Find where the given text appears and provide that cell's center as (x, y) coordinate. 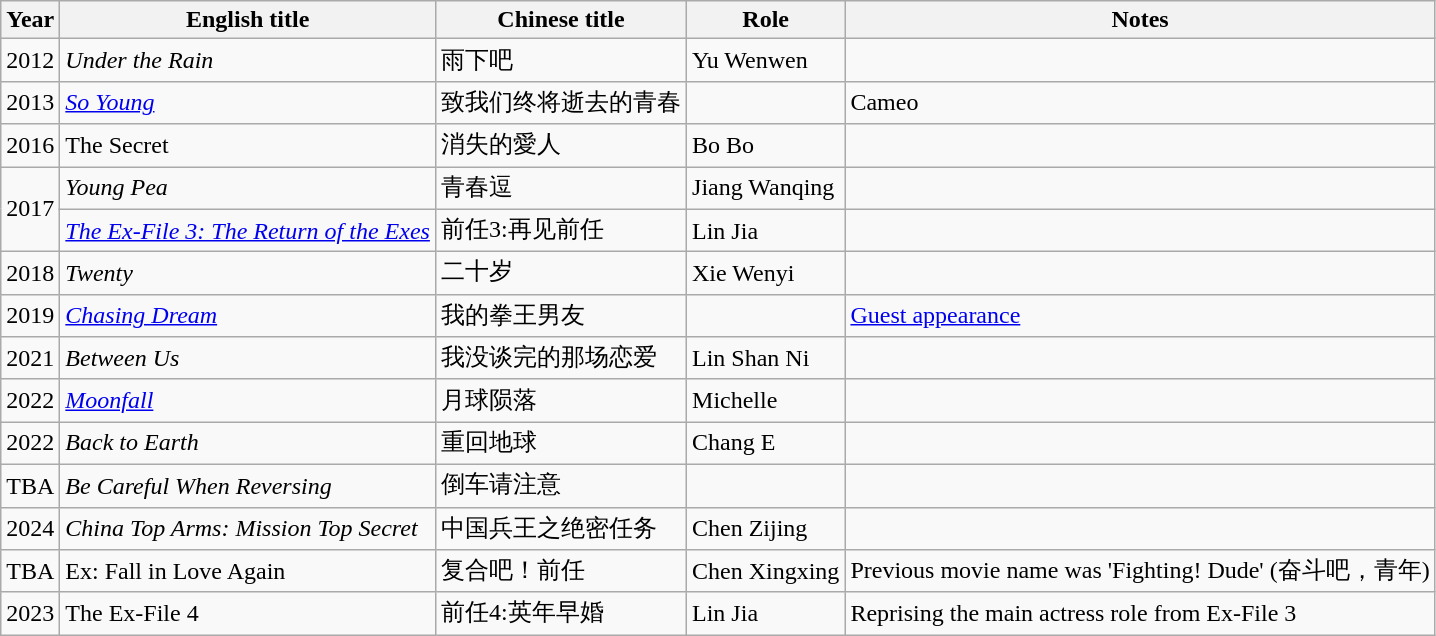
Bo Bo (766, 146)
致我们终将逝去的青春 (560, 102)
消失的愛人 (560, 146)
Chen Zijing (766, 528)
Year (30, 20)
China Top Arms: Mission Top Secret (248, 528)
Moonfall (248, 400)
Under the Rain (248, 60)
2018 (30, 274)
2012 (30, 60)
Michelle (766, 400)
雨下吧 (560, 60)
The Secret (248, 146)
复合吧！前任 (560, 572)
Chinese title (560, 20)
2013 (30, 102)
The Ex-File 4 (248, 614)
2017 (30, 208)
Be Careful When Reversing (248, 486)
中国兵王之绝密任务 (560, 528)
Ex: Fall in Love Again (248, 572)
我没谈完的那场恋爱 (560, 358)
Chen Xingxing (766, 572)
Lin Shan Ni (766, 358)
So Young (248, 102)
Between Us (248, 358)
Back to Earth (248, 444)
我的拳王男友 (560, 316)
二十岁 (560, 274)
2016 (30, 146)
Previous movie name was 'Fighting! Dude' (奋斗吧，青年) (1140, 572)
Yu Wenwen (766, 60)
Reprising the main actress role from Ex-File 3 (1140, 614)
月球陨落 (560, 400)
Xie Wenyi (766, 274)
English title (248, 20)
重回地球 (560, 444)
Twenty (248, 274)
2019 (30, 316)
Notes (1140, 20)
Jiang Wanqing (766, 188)
Role (766, 20)
倒车请注意 (560, 486)
Chasing Dream (248, 316)
2023 (30, 614)
The Ex-File 3: The Return of the Exes (248, 230)
Chang E (766, 444)
前任3:再见前任 (560, 230)
Young Pea (248, 188)
2021 (30, 358)
Cameo (1140, 102)
Guest appearance (1140, 316)
前任4:英年早婚 (560, 614)
2024 (30, 528)
青春逗 (560, 188)
